Capture the cell that displays the provided text and extract its [X, Y] central coordinate. 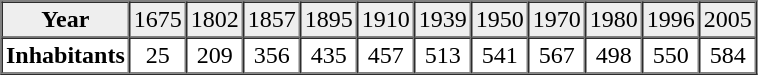
1910 [386, 20]
2005 [728, 20]
1970 [556, 20]
1939 [442, 20]
584 [728, 56]
513 [442, 56]
25 [158, 56]
541 [500, 56]
435 [328, 56]
457 [386, 56]
1950 [500, 20]
567 [556, 56]
Inhabitants [66, 56]
498 [614, 56]
1980 [614, 20]
1857 [272, 20]
550 [670, 56]
1675 [158, 20]
1802 [214, 20]
356 [272, 56]
209 [214, 56]
1996 [670, 20]
1895 [328, 20]
Year [66, 20]
